Scan for the cell matching the given text and deliver its [X, Y] coordinate at center. 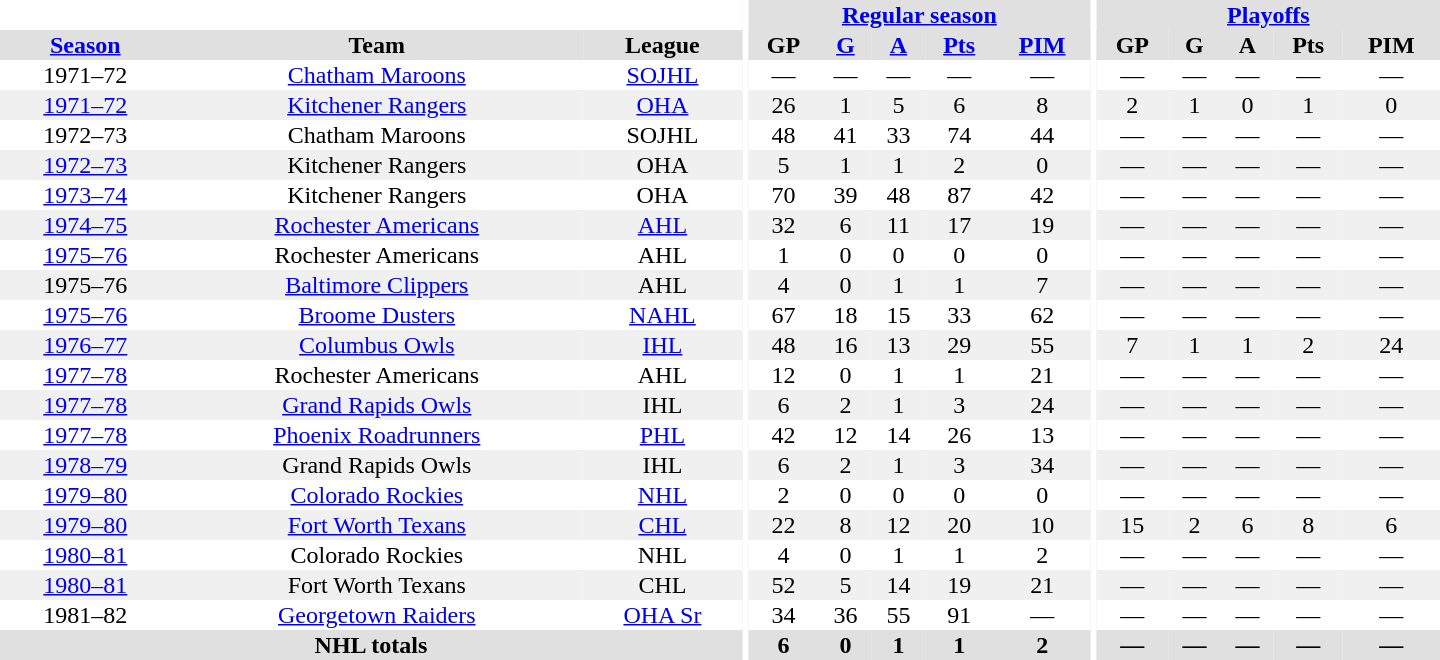
Broome Dusters [377, 315]
67 [784, 315]
44 [1042, 135]
Columbus Owls [377, 345]
Playoffs [1268, 15]
10 [1042, 525]
74 [960, 135]
36 [846, 615]
22 [784, 525]
Phoenix Roadrunners [377, 435]
1976–77 [86, 345]
20 [960, 525]
41 [846, 135]
32 [784, 225]
Season [86, 45]
29 [960, 345]
39 [846, 195]
16 [846, 345]
1974–75 [86, 225]
70 [784, 195]
OHA Sr [662, 615]
1973–74 [86, 195]
League [662, 45]
11 [898, 225]
Team [377, 45]
18 [846, 315]
62 [1042, 315]
PHL [662, 435]
87 [960, 195]
52 [784, 585]
17 [960, 225]
Baltimore Clippers [377, 285]
Regular season [920, 15]
NAHL [662, 315]
1981–82 [86, 615]
1978–79 [86, 465]
91 [960, 615]
NHL totals [371, 645]
Georgetown Raiders [377, 615]
